Capture the cell that displays the provided text and extract its [X, Y] central coordinate. 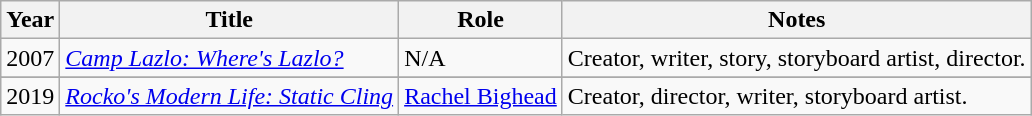
Camp Lazlo: Where's Lazlo? [230, 58]
Rachel Bighead [481, 96]
2019 [30, 96]
Notes [796, 20]
Creator, director, writer, storyboard artist. [796, 96]
Creator, writer, story, storyboard artist, director. [796, 58]
Year [30, 20]
Title [230, 20]
Role [481, 20]
Rocko's Modern Life: Static Cling [230, 96]
2007 [30, 58]
N/A [481, 58]
